Find where the given text appears and provide that cell's center as [x, y] coordinate. 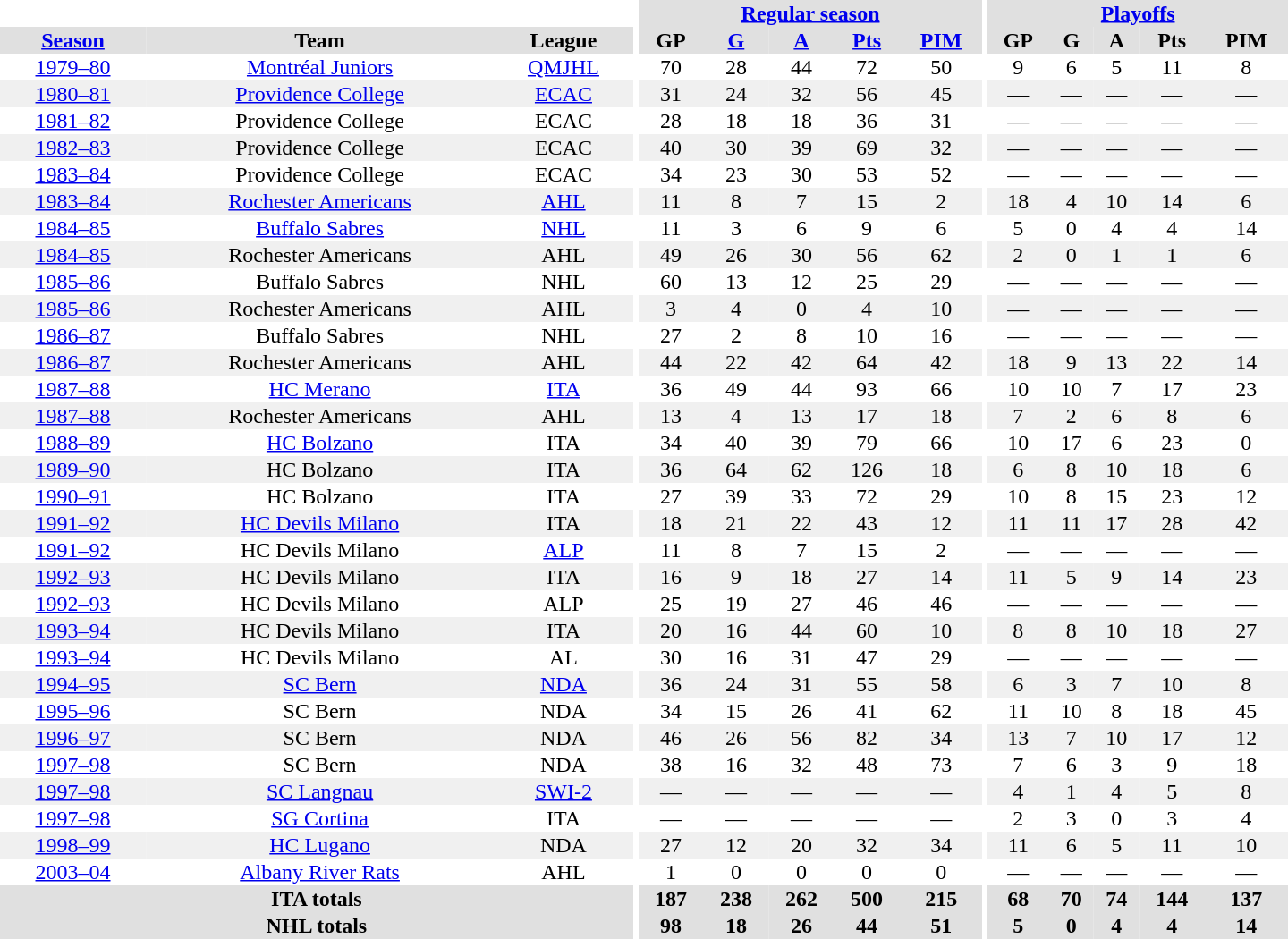
79 [868, 443]
Montréal Juniors [320, 67]
2003–04 [73, 872]
74 [1116, 899]
1979–80 [73, 67]
55 [868, 684]
98 [671, 926]
137 [1247, 899]
53 [868, 174]
126 [868, 469]
51 [941, 926]
Regular season [810, 13]
HC Merano [320, 389]
1990–91 [73, 496]
238 [735, 899]
League [563, 40]
Albany River Rats [320, 872]
1981–82 [73, 121]
262 [801, 899]
43 [868, 523]
1980–81 [73, 94]
1994–95 [73, 684]
1988–89 [73, 443]
19 [735, 604]
73 [941, 765]
69 [868, 148]
ITA totals [317, 899]
50 [941, 67]
1995–96 [73, 711]
38 [671, 765]
SWI-2 [563, 791]
HC Lugano [320, 845]
33 [801, 496]
1989–90 [73, 469]
SG Cortina [320, 818]
82 [868, 738]
1998–99 [73, 845]
41 [868, 711]
AL [563, 657]
1996–97 [73, 738]
Team [320, 40]
1982–83 [73, 148]
187 [671, 899]
144 [1172, 899]
48 [868, 765]
SC Langnau [320, 791]
68 [1018, 899]
215 [941, 899]
93 [868, 389]
58 [941, 684]
47 [868, 657]
Season [73, 40]
Playoffs [1138, 13]
QMJHL [563, 67]
NHL totals [317, 926]
21 [735, 523]
500 [868, 899]
52 [941, 174]
